Identify which cell holds the provided text, then report its (x, y) central coordinate. 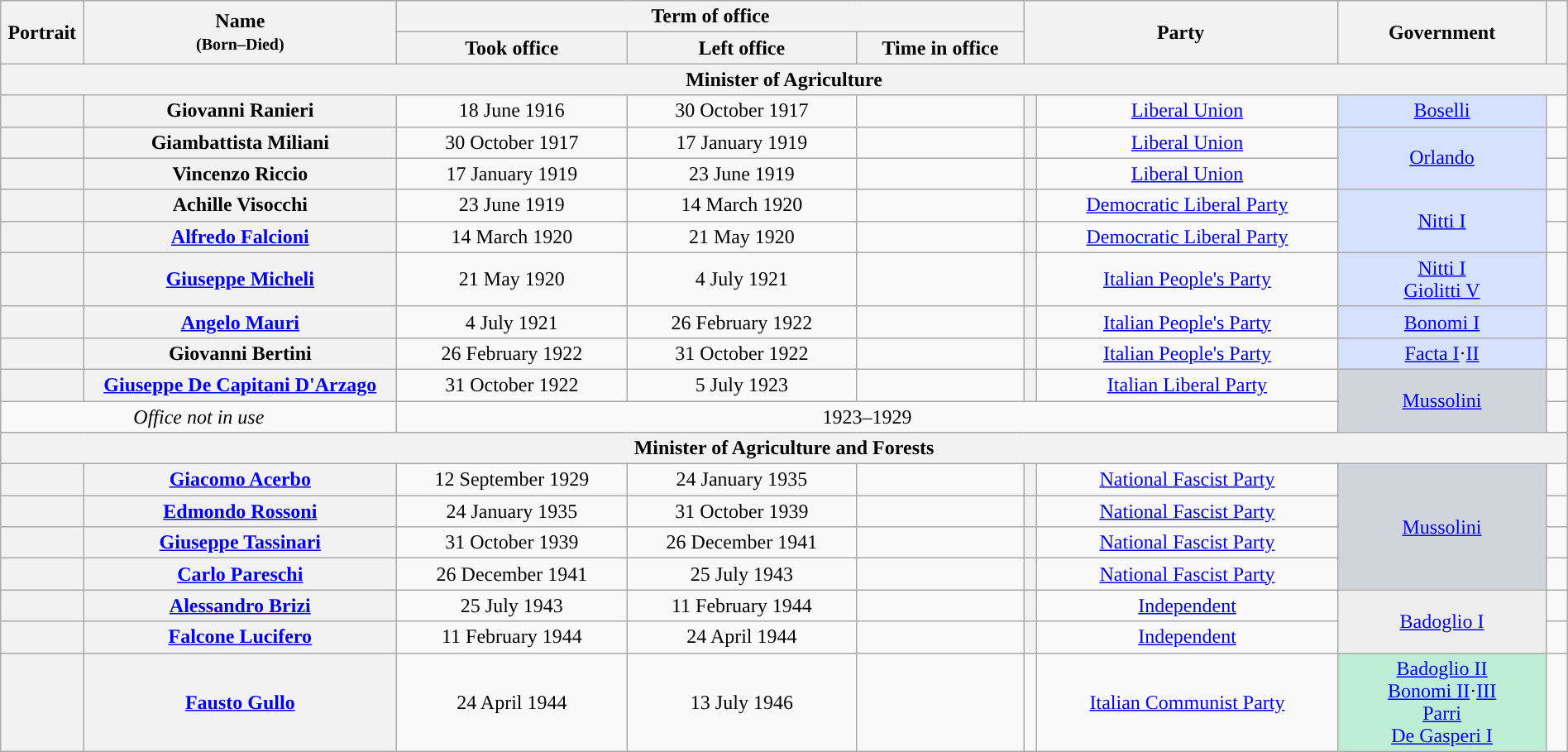
Angelo Mauri (240, 322)
Italian Communist Party (1188, 702)
Minister of Agriculture and Forests (784, 448)
Giovanni Bertini (240, 353)
Took office (512, 48)
Giuseppe De Capitani D'Arzago (240, 385)
Orlando (1442, 158)
Boselli (1442, 111)
Nitti IGiolitti V (1442, 280)
Left office (742, 48)
5 July 1923 (742, 385)
Giacomo Acerbo (240, 480)
Party (1181, 32)
Vincenzo Riccio (240, 174)
18 June 1916 (512, 111)
Italian Liberal Party (1188, 385)
Alfredo Falcioni (240, 237)
Badoglio IIBonomi II·IIIParriDe Gasperi I (1442, 702)
Giuseppe Tassinari (240, 543)
12 September 1929 (512, 480)
Office not in use (198, 416)
Alessandro Brizi (240, 606)
Carlo Pareschi (240, 574)
Government (1442, 32)
Term of office (710, 17)
Name(Born–Died) (240, 32)
Giovanni Ranieri (240, 111)
Fausto Gullo (240, 702)
Portrait (42, 32)
Badoglio I (1442, 621)
Falcone Lucifero (240, 637)
Giambattista Miliani (240, 142)
Minister of Agriculture (784, 79)
Bonomi I (1442, 322)
Time in office (940, 48)
Edmondo Rossoni (240, 511)
Achille Visocchi (240, 205)
Nitti I (1442, 221)
1923–1929 (867, 416)
Giuseppe Micheli (240, 280)
13 July 1946 (742, 702)
Facta I·II (1442, 353)
